Capture the cell that displays the provided text and extract its (X, Y) central coordinate. 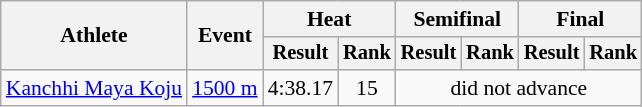
did not advance (519, 88)
Semifinal (458, 19)
15 (367, 88)
4:38.17 (300, 88)
Event (224, 36)
Kanchhi Maya Koju (94, 88)
Final (580, 19)
Athlete (94, 36)
Heat (330, 19)
1500 m (224, 88)
